Scan for the cell matching the given text and deliver its [X, Y] coordinate at center. 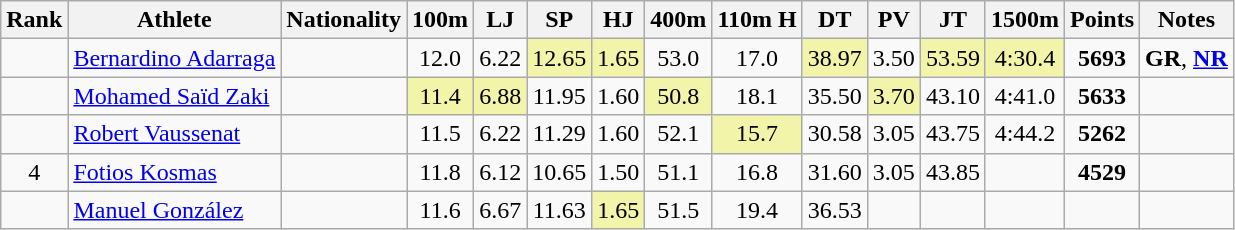
6.88 [500, 96]
1.50 [618, 172]
5693 [1102, 58]
6.67 [500, 210]
Manuel González [174, 210]
36.53 [834, 210]
43.85 [952, 172]
53.59 [952, 58]
4:44.2 [1024, 134]
51.5 [678, 210]
1500m [1024, 20]
5262 [1102, 134]
18.1 [757, 96]
PV [894, 20]
400m [678, 20]
11.95 [560, 96]
LJ [500, 20]
110m H [757, 20]
100m [440, 20]
11.5 [440, 134]
43.10 [952, 96]
43.75 [952, 134]
HJ [618, 20]
Fotios Kosmas [174, 172]
SP [560, 20]
10.65 [560, 172]
11.6 [440, 210]
12.0 [440, 58]
51.1 [678, 172]
19.4 [757, 210]
Mohamed Saïd Zaki [174, 96]
12.65 [560, 58]
17.0 [757, 58]
4:41.0 [1024, 96]
15.7 [757, 134]
6.12 [500, 172]
53.0 [678, 58]
Bernardino Adarraga [174, 58]
4:30.4 [1024, 58]
11.8 [440, 172]
JT [952, 20]
3.70 [894, 96]
30.58 [834, 134]
50.8 [678, 96]
11.29 [560, 134]
38.97 [834, 58]
Points [1102, 20]
GR, NR [1187, 58]
4529 [1102, 172]
52.1 [678, 134]
Athlete [174, 20]
31.60 [834, 172]
35.50 [834, 96]
Rank [34, 20]
Nationality [344, 20]
5633 [1102, 96]
Notes [1187, 20]
Robert Vaussenat [174, 134]
3.50 [894, 58]
DT [834, 20]
11.63 [560, 210]
16.8 [757, 172]
11.4 [440, 96]
4 [34, 172]
